Return (x, y) of the center of cell containing provided text 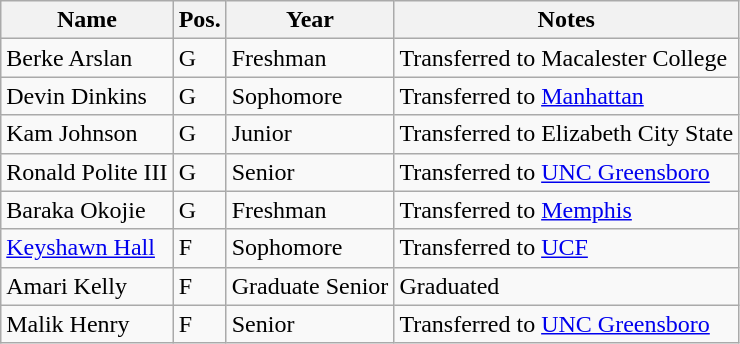
Pos. (200, 20)
Amari Kelly (87, 286)
Malik Henry (87, 324)
Graduate Senior (310, 286)
Notes (566, 20)
Transferred to Elizabeth City State (566, 134)
Transferred to Macalester College (566, 58)
Ronald Polite III (87, 172)
Name (87, 20)
Year (310, 20)
Keyshawn Hall (87, 248)
Berke Arslan (87, 58)
Kam Johnson (87, 134)
Transferred to UCF (566, 248)
Devin Dinkins (87, 96)
Junior (310, 134)
Baraka Okojie (87, 210)
Graduated (566, 286)
Transferred to Memphis (566, 210)
Transferred to Manhattan (566, 96)
